Identify which cell holds the provided text, then report its [X, Y] central coordinate. 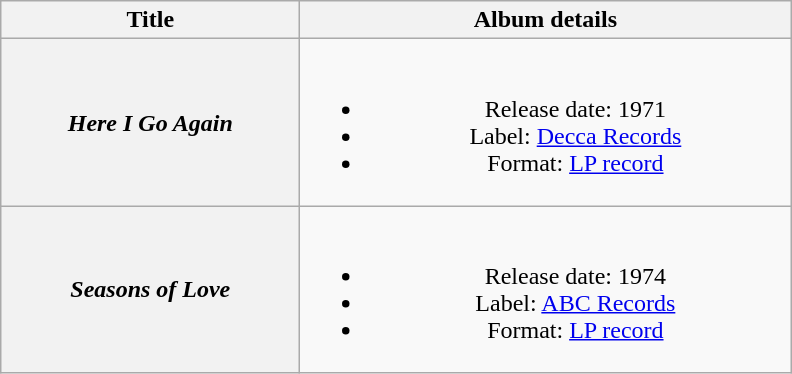
Release date: 1971Label: Decca RecordsFormat: LP record [546, 122]
Title [150, 20]
Here I Go Again [150, 122]
Seasons of Love [150, 290]
Release date: 1974Label: ABC RecordsFormat: LP record [546, 290]
Album details [546, 20]
